Return the [x, y] coordinate for the center point of the cell that contains the specified text.  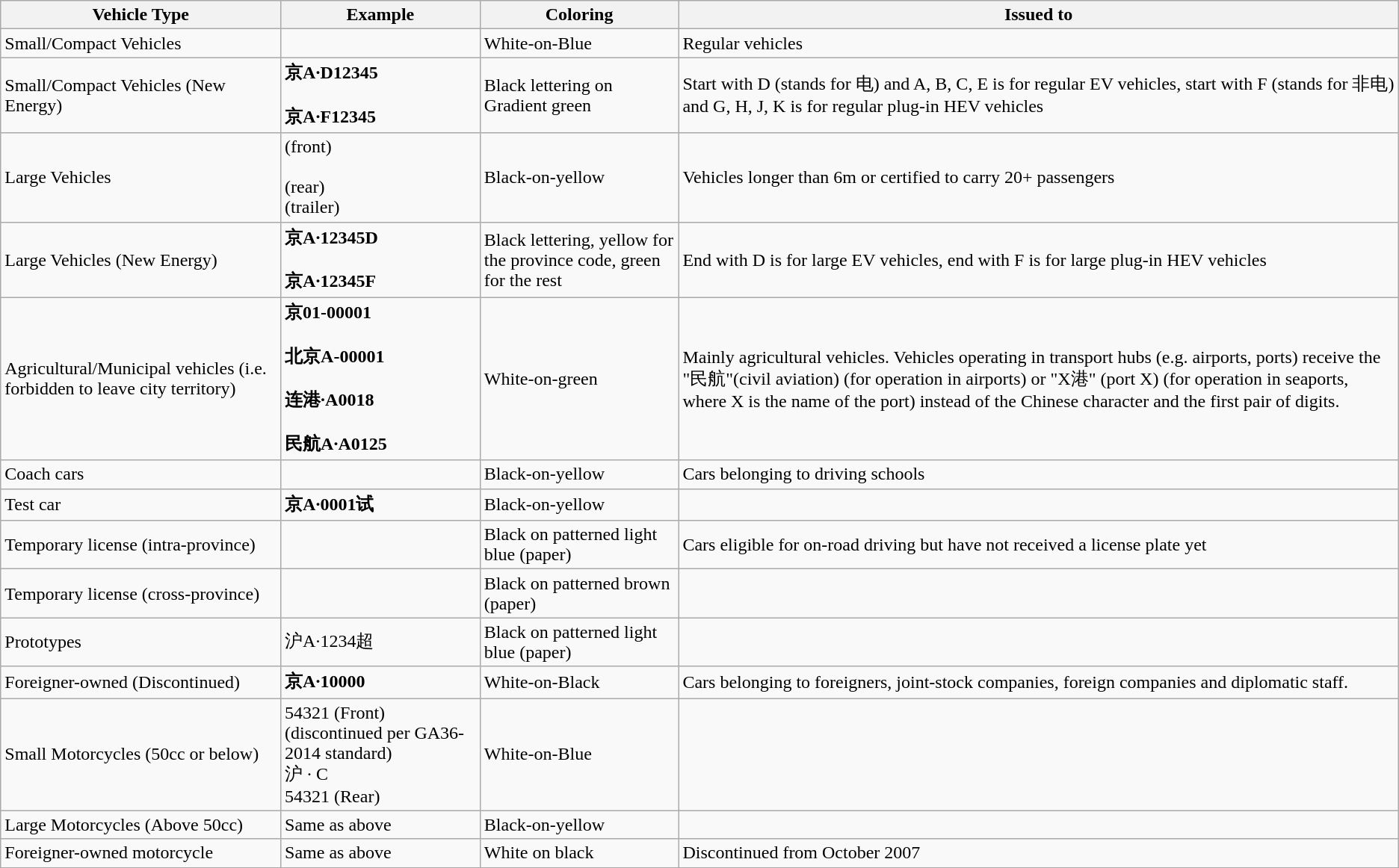
White-on-Black [579, 683]
Foreigner-owned motorcycle [140, 853]
Temporary license (intra-province) [140, 545]
White on black [579, 853]
Test car [140, 505]
Large Motorcycles (Above 50cc) [140, 825]
Regular vehicles [1039, 43]
京A·D12345京A·F12345 [381, 96]
Large Vehicles [140, 178]
Small/Compact Vehicles (New Energy) [140, 96]
Small Motorcycles (50cc or below) [140, 754]
Cars belonging to driving schools [1039, 474]
Example [381, 15]
Agricultural/Municipal vehicles (i.e. forbidden to leave city territory) [140, 379]
Vehicle Type [140, 15]
Cars belonging to foreigners, joint-stock companies, foreign companies and diplomatic staff. [1039, 683]
End with D is for large EV vehicles, end with F is for large plug-in HEV vehicles [1039, 260]
Small/Compact Vehicles [140, 43]
Cars eligible for on-road driving but have not received a license plate yet [1039, 545]
(front) (rear) (trailer) [381, 178]
京A·12345D京A·12345F [381, 260]
Discontinued from October 2007 [1039, 853]
White-on-green [579, 379]
京01-00001北京A-00001连港·A0018民航A·A0125 [381, 379]
Vehicles longer than 6m or certified to carry 20+ passengers [1039, 178]
Prototypes [140, 642]
Black lettering on Gradient green [579, 96]
Issued to [1039, 15]
Black lettering, yellow for the province code, green for the rest [579, 260]
京A·10000 [381, 683]
沪A·1234超 [381, 642]
Black on patterned brown (paper) [579, 593]
京A·0001试 [381, 505]
54321 (Front) (discontinued per GA36-2014 standard)沪 · C54321 (Rear) [381, 754]
Coloring [579, 15]
Foreigner-owned (Discontinued) [140, 683]
Temporary license (cross-province) [140, 593]
Coach cars [140, 474]
Large Vehicles (New Energy) [140, 260]
